Provide the [X, Y] coordinate of the cell's center where the given text is located.  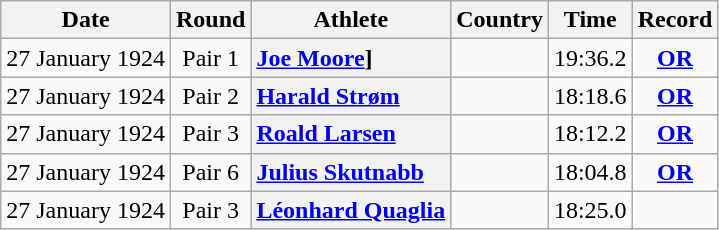
Julius Skutnabb [351, 172]
Athlete [351, 20]
18:12.2 [590, 134]
Roald Larsen [351, 134]
Time [590, 20]
Léonhard Quaglia [351, 210]
18:25.0 [590, 210]
Joe Moore] [351, 58]
Country [500, 20]
18:04.8 [590, 172]
Pair 6 [210, 172]
Harald Strøm [351, 96]
Date [86, 20]
Record [675, 20]
Pair 2 [210, 96]
18:18.6 [590, 96]
Pair 1 [210, 58]
Round [210, 20]
19:36.2 [590, 58]
